Detect which cell encompasses the target text, then output its (X, Y) center coordinate. 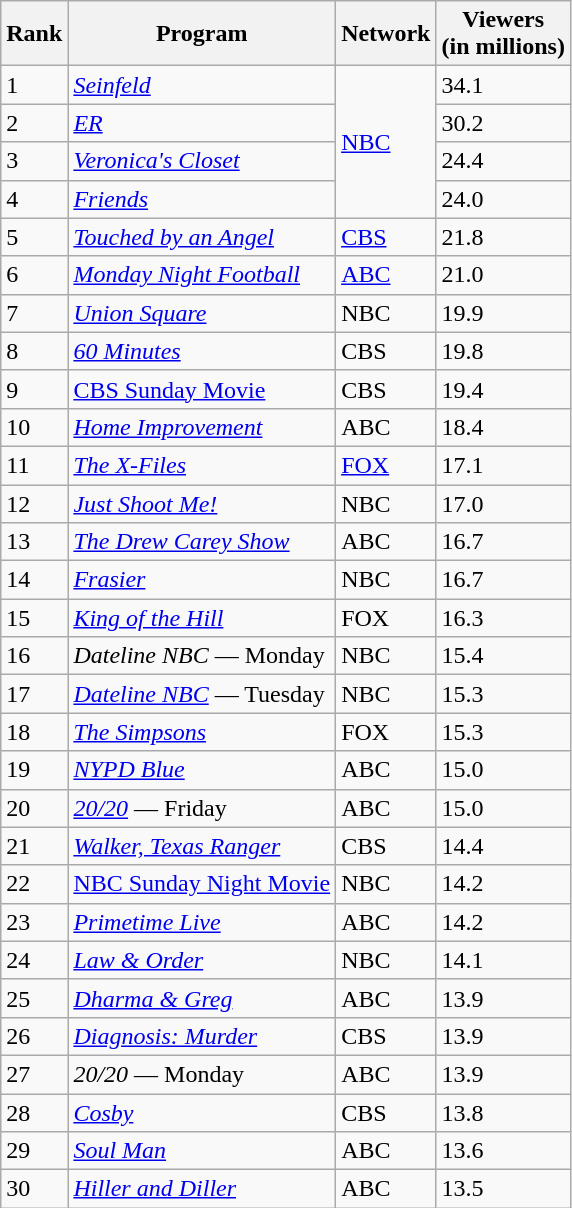
14 (34, 580)
Touched by an Angel (202, 237)
Union Square (202, 313)
Diagnosis: Murder (202, 1036)
Dateline NBC — Monday (202, 656)
2 (34, 123)
Law & Order (202, 960)
8 (34, 351)
4 (34, 199)
Dateline NBC — Tuesday (202, 694)
25 (34, 998)
7 (34, 313)
20/20 — Monday (202, 1074)
Network (386, 34)
Monday Night Football (202, 275)
30 (34, 1189)
Rank (34, 34)
12 (34, 503)
11 (34, 465)
NBC Sunday Night Movie (202, 884)
19.8 (503, 351)
19.9 (503, 313)
Primetime Live (202, 922)
6 (34, 275)
13.8 (503, 1113)
26 (34, 1036)
19 (34, 770)
18 (34, 732)
24 (34, 960)
24.0 (503, 199)
Friends (202, 199)
20 (34, 808)
The X-Files (202, 465)
22 (34, 884)
Dharma & Greg (202, 998)
17 (34, 694)
20/20 — Friday (202, 808)
28 (34, 1113)
16 (34, 656)
21 (34, 846)
14.1 (503, 960)
NYPD Blue (202, 770)
1 (34, 85)
10 (34, 427)
15 (34, 618)
13.6 (503, 1151)
5 (34, 237)
9 (34, 389)
21.8 (503, 237)
21.0 (503, 275)
Program (202, 34)
29 (34, 1151)
19.4 (503, 389)
34.1 (503, 85)
17.0 (503, 503)
Cosby (202, 1113)
Home Improvement (202, 427)
The Drew Carey Show (202, 542)
13 (34, 542)
ER (202, 123)
14.4 (503, 846)
16.3 (503, 618)
3 (34, 161)
Frasier (202, 580)
24.4 (503, 161)
13.5 (503, 1189)
Just Shoot Me! (202, 503)
Soul Man (202, 1151)
23 (34, 922)
The Simpsons (202, 732)
18.4 (503, 427)
27 (34, 1074)
Walker, Texas Ranger (202, 846)
60 Minutes (202, 351)
30.2 (503, 123)
King of the Hill (202, 618)
Hiller and Diller (202, 1189)
Seinfeld (202, 85)
17.1 (503, 465)
Viewers(in millions) (503, 34)
CBS Sunday Movie (202, 389)
Veronica's Closet (202, 161)
15.4 (503, 656)
